Extract the [X, Y] coordinate from the center of the cell holding the provided text.  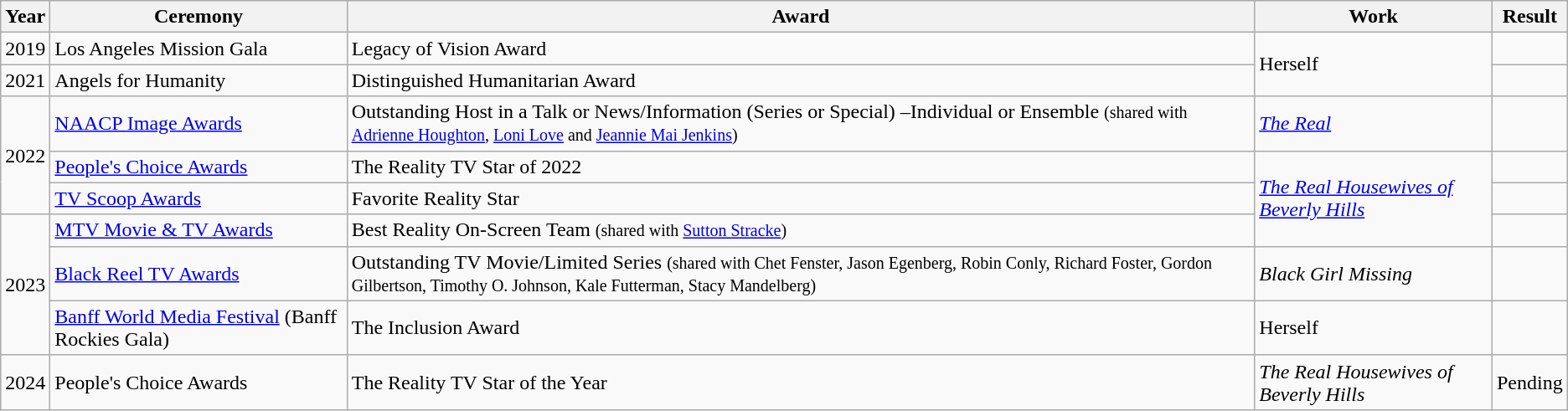
Distinguished Humanitarian Award [801, 80]
Work [1374, 17]
The Real [1374, 124]
2021 [25, 80]
The Inclusion Award [801, 328]
Favorite Reality Star [801, 198]
Angels for Humanity [199, 80]
Result [1529, 17]
2023 [25, 285]
MTV Movie & TV Awards [199, 230]
The Reality TV Star of 2022 [801, 167]
Black Girl Missing [1374, 273]
Ceremony [199, 17]
Legacy of Vision Award [801, 49]
Year [25, 17]
TV Scoop Awards [199, 198]
NAACP Image Awards [199, 124]
Best Reality On-Screen Team (shared with Sutton Stracke) [801, 230]
Black Reel TV Awards [199, 273]
2024 [25, 382]
2019 [25, 49]
Los Angeles Mission Gala [199, 49]
The Reality TV Star of the Year [801, 382]
Pending [1529, 382]
Award [801, 17]
2022 [25, 156]
Banff World Media Festival (Banff Rockies Gala) [199, 328]
